Return (X, Y) of the center of cell containing provided text 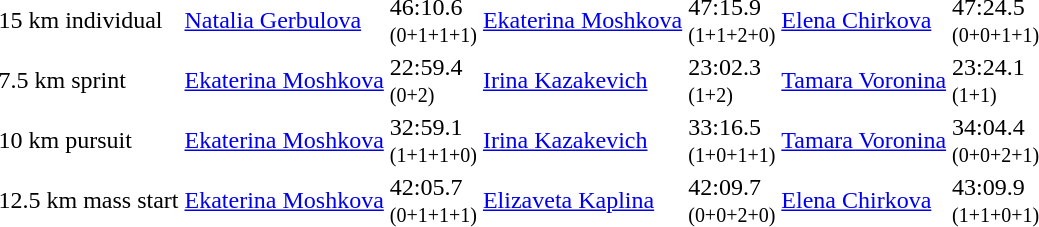
32:59.1(1+1+1+0) (433, 140)
33:16.5(1+0+1+1) (732, 140)
23:02.3(1+2) (732, 80)
22:59.4(0+2) (433, 80)
